Locate the cell with the specified text and output its (X, Y) center coordinate. 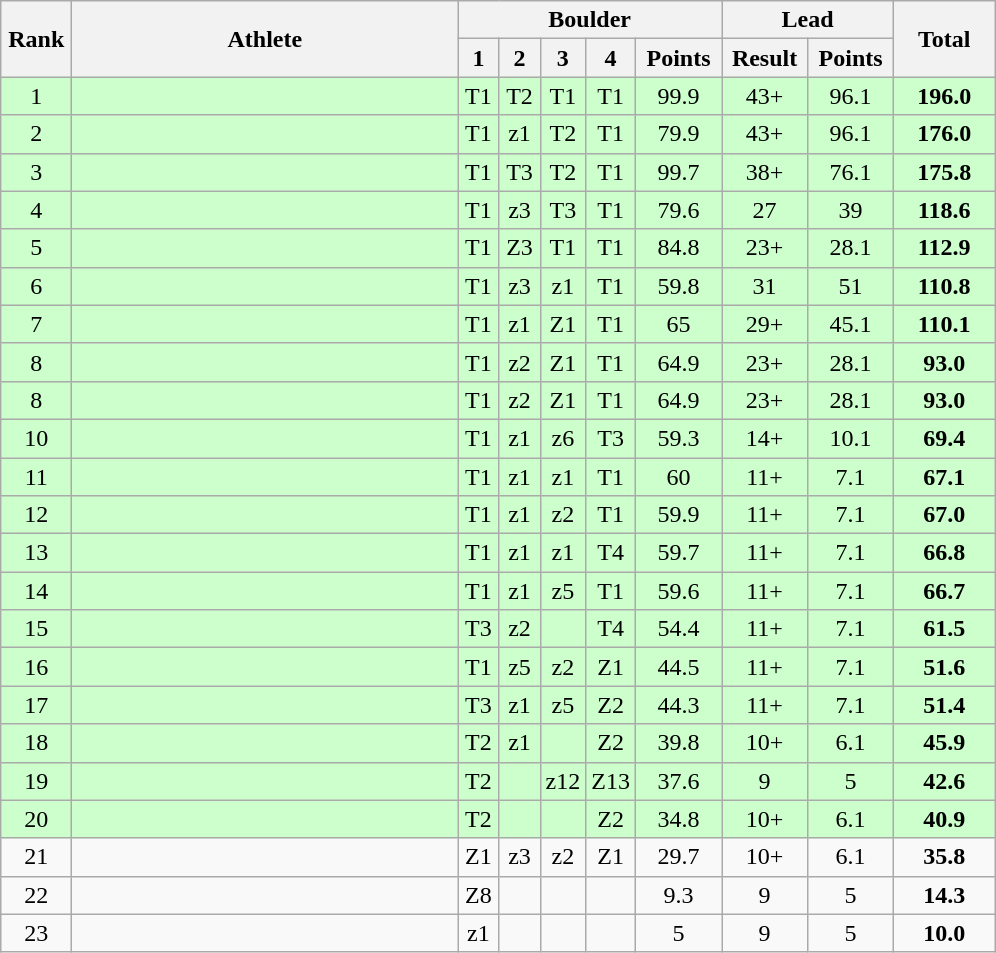
z6 (563, 438)
Rank (36, 39)
10.1 (851, 438)
10 (36, 438)
42.6 (944, 781)
44.3 (678, 705)
Z3 (520, 248)
99.9 (678, 96)
Athlete (265, 39)
59.9 (678, 515)
66.7 (944, 591)
14+ (765, 438)
19 (36, 781)
Boulder (590, 20)
99.7 (678, 172)
15 (36, 629)
40.9 (944, 819)
51.4 (944, 705)
29.7 (678, 857)
35.8 (944, 857)
34.8 (678, 819)
14 (36, 591)
79.9 (678, 134)
84.8 (678, 248)
13 (36, 553)
7 (36, 324)
17 (36, 705)
22 (36, 895)
z12 (563, 781)
76.1 (851, 172)
29+ (765, 324)
6 (36, 286)
10.0 (944, 933)
31 (765, 286)
59.8 (678, 286)
39.8 (678, 743)
14.3 (944, 895)
45.9 (944, 743)
12 (36, 515)
59.7 (678, 553)
51 (851, 286)
23 (36, 933)
65 (678, 324)
196.0 (944, 96)
51.6 (944, 667)
54.4 (678, 629)
59.6 (678, 591)
39 (851, 210)
18 (36, 743)
110.1 (944, 324)
112.9 (944, 248)
20 (36, 819)
69.4 (944, 438)
59.3 (678, 438)
175.8 (944, 172)
66.8 (944, 553)
16 (36, 667)
44.5 (678, 667)
60 (678, 477)
Total (944, 39)
37.6 (678, 781)
27 (765, 210)
Lead (808, 20)
Z13 (611, 781)
110.8 (944, 286)
79.6 (678, 210)
Result (765, 58)
118.6 (944, 210)
45.1 (851, 324)
176.0 (944, 134)
67.1 (944, 477)
61.5 (944, 629)
9.3 (678, 895)
67.0 (944, 515)
21 (36, 857)
38+ (765, 172)
11 (36, 477)
Z8 (478, 895)
